Provide the (x, y) coordinate of the cell's center where the given text is located.  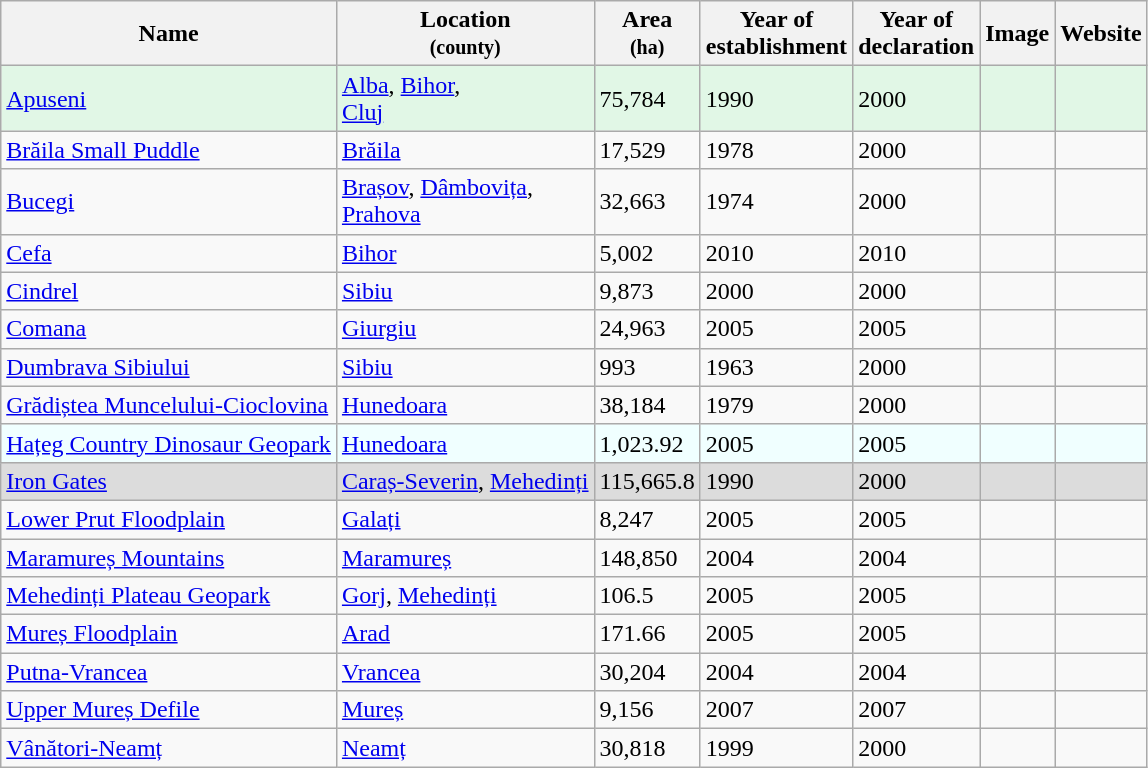
Year ofdeclaration (916, 34)
Lower Prut Floodplain (169, 519)
5,002 (647, 253)
993 (647, 367)
30,818 (647, 748)
Mehedinți Plateau Geopark (169, 596)
Bihor (465, 253)
Upper Mureș Defile (169, 710)
Mureș Floodplain (169, 634)
Apuseni (169, 98)
Area(ha) (647, 34)
148,850 (647, 557)
Caraș-Severin, Mehedinți (465, 481)
9,873 (647, 291)
8,247 (647, 519)
30,204 (647, 672)
1999 (776, 748)
1978 (776, 150)
171.66 (647, 634)
Brăila (465, 150)
Giurgiu (465, 329)
32,663 (647, 202)
1974 (776, 202)
Putna-Vrancea (169, 672)
Year ofestablishment (776, 34)
Gorj, Mehedinți (465, 596)
Website (1101, 34)
Alba, Bihor,Cluj (465, 98)
Comana (169, 329)
75,784 (647, 98)
Vrancea (465, 672)
Hațeg Country Dinosaur Geopark (169, 443)
9,156 (647, 710)
Location(county) (465, 34)
Maramureș (465, 557)
Bucegi (169, 202)
Brăila Small Puddle (169, 150)
38,184 (647, 405)
Iron Gates (169, 481)
Arad (465, 634)
Cindrel (169, 291)
Grădiștea Muncelului-Cioclovina (169, 405)
Galați (465, 519)
Image (1018, 34)
17,529 (647, 150)
106.5 (647, 596)
Mureș (465, 710)
Cefa (169, 253)
Vânători-Neamț (169, 748)
Brașov, Dâmbovița,Prahova (465, 202)
Name (169, 34)
115,665.8 (647, 481)
1963 (776, 367)
Neamț (465, 748)
Maramureș Mountains (169, 557)
24,963 (647, 329)
1,023.92 (647, 443)
Dumbrava Sibiului (169, 367)
1979 (776, 405)
